Extract the [x, y] coordinate from the center of the cell holding the provided text.  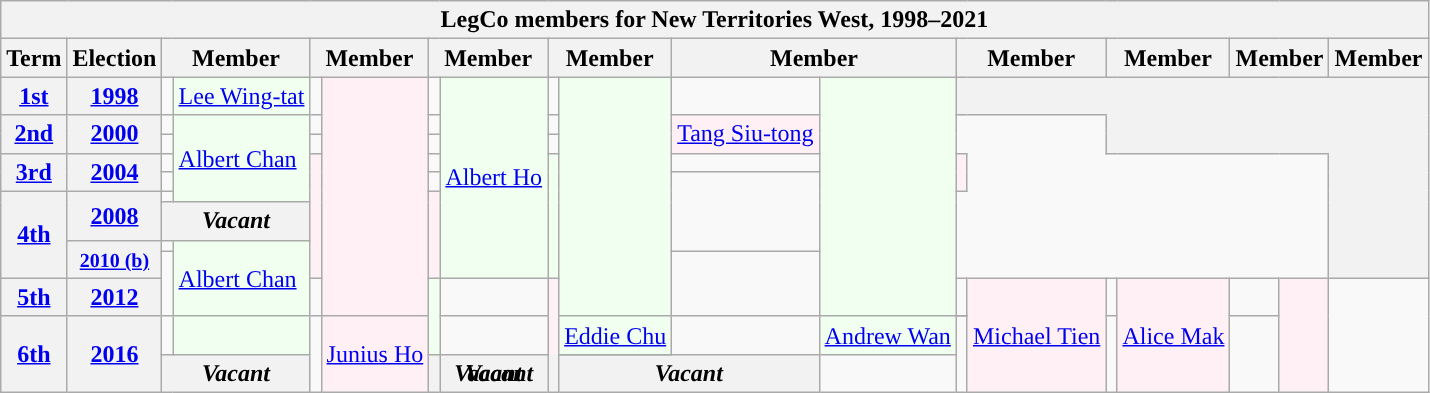
6th [34, 354]
2nd [34, 134]
Alice Mak [1174, 335]
2010 (b) [114, 259]
2016 [114, 354]
Eddie Chu [616, 335]
Junius Ho [375, 354]
3rd [34, 172]
Albert Ho [494, 178]
2012 [114, 297]
1998 [114, 96]
Andrew Wan [888, 335]
LegCo members for New Territories West, 1998–2021 [714, 20]
Tang Siu-tong [746, 134]
2004 [114, 172]
1st [34, 96]
Michael Tien [1036, 335]
4th [34, 234]
Term [34, 58]
Lee Wing-tat [242, 96]
2000 [114, 134]
Election [114, 58]
2008 [114, 216]
5th [34, 297]
